Search for the cell housing the specified text and yield its (x, y) center coordinate. 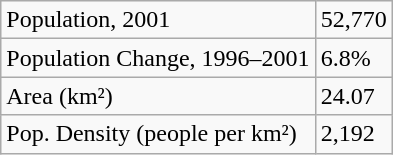
52,770 (354, 20)
Population Change, 1996–2001 (158, 58)
Pop. Density (people per km²) (158, 134)
Population, 2001 (158, 20)
2,192 (354, 134)
6.8% (354, 58)
Area (km²) (158, 96)
24.07 (354, 96)
